Identify which cell holds the provided text, then report its (x, y) central coordinate. 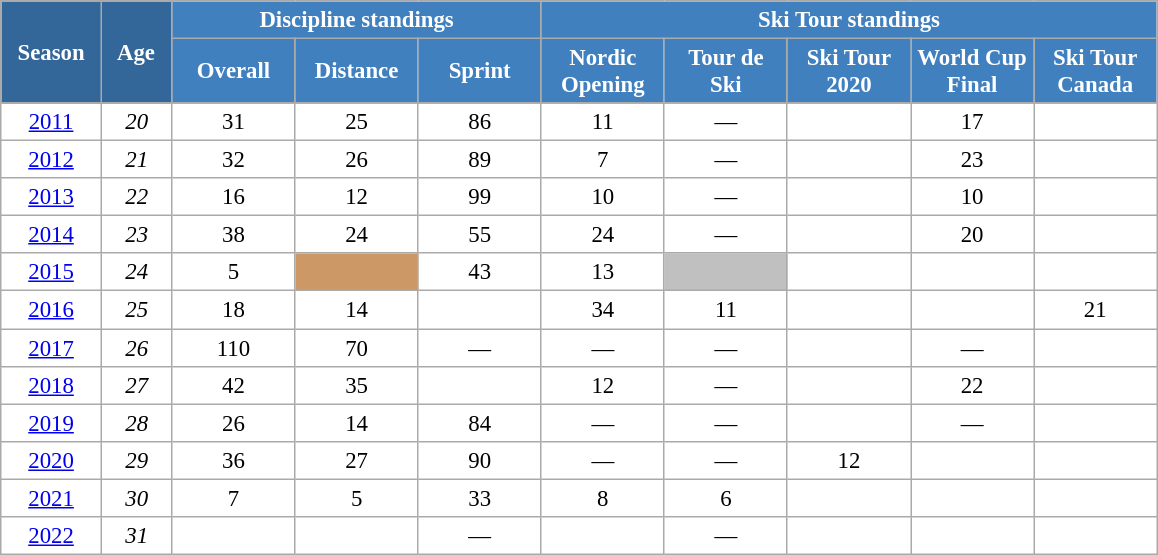
Sprint (480, 72)
90 (480, 460)
70 (356, 348)
34 (602, 310)
2012 (52, 160)
99 (480, 197)
Ski Tour2020 (848, 72)
2014 (52, 235)
2019 (52, 423)
17 (972, 122)
18 (234, 310)
Season (52, 52)
89 (480, 160)
8 (602, 498)
2018 (52, 385)
Overall (234, 72)
Tour deSki (726, 72)
NordicOpening (602, 72)
110 (234, 348)
29 (136, 460)
55 (480, 235)
32 (234, 160)
42 (234, 385)
2022 (52, 536)
33 (480, 498)
2011 (52, 122)
13 (602, 273)
Distance (356, 72)
30 (136, 498)
28 (136, 423)
2021 (52, 498)
2017 (52, 348)
38 (234, 235)
2020 (52, 460)
43 (480, 273)
86 (480, 122)
36 (234, 460)
2016 (52, 310)
6 (726, 498)
35 (356, 385)
2015 (52, 273)
2013 (52, 197)
Discipline standings (356, 20)
Ski TourCanada (1096, 72)
Ski Tour standings (848, 20)
84 (480, 423)
16 (234, 197)
World CupFinal (972, 72)
Age (136, 52)
